Scan for the cell matching the given text and deliver its (X, Y) coordinate at center. 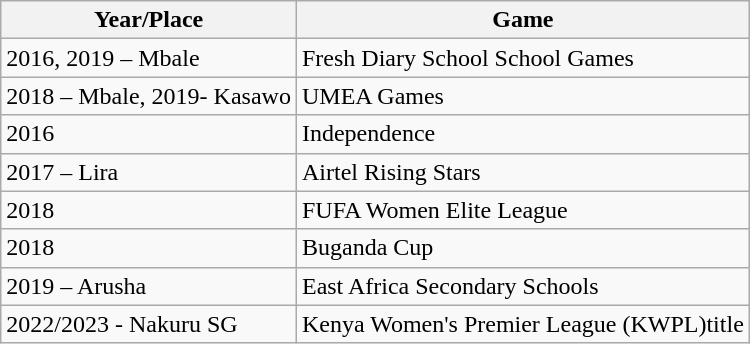
FUFA Women Elite League (522, 210)
2022/2023 - Nakuru SG (149, 324)
East Africa Secondary Schools (522, 286)
2019 – Arusha (149, 286)
2016 (149, 134)
Kenya Women's Premier League (KWPL)title (522, 324)
UMEA Games (522, 96)
Fresh Diary School School Games (522, 58)
2018 – Mbale, 2019- Kasawo (149, 96)
2017 – Lira (149, 172)
Game (522, 20)
2016, 2019 – Mbale (149, 58)
Buganda Cup (522, 248)
Year/Place (149, 20)
Independence (522, 134)
Airtel Rising Stars (522, 172)
